Detect which cell encompasses the target text, then output its [x, y] center coordinate. 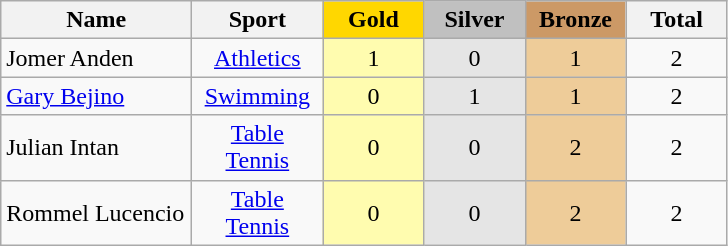
Athletics [258, 58]
Gold [374, 20]
Gary Bejino [96, 96]
Sport [258, 20]
Rommel Lucencio [96, 212]
Name [96, 20]
Total [676, 20]
Silver [474, 20]
Julian Intan [96, 148]
Swimming [258, 96]
Jomer Anden [96, 58]
Bronze [576, 20]
